Return the [X, Y] coordinate for the center point of the cell that contains the specified text.  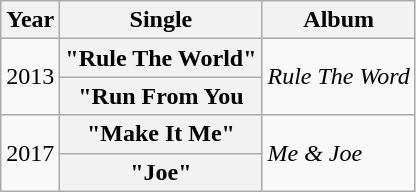
"Joe" [161, 172]
"Rule The World" [161, 58]
Year [30, 20]
"Make It Me" [161, 134]
Album [338, 20]
Rule The Word [338, 77]
"Run From You [161, 96]
2013 [30, 77]
2017 [30, 153]
Me & Joe [338, 153]
Single [161, 20]
